Provide the (x, y) coordinate of the cell's center where the given text is located.  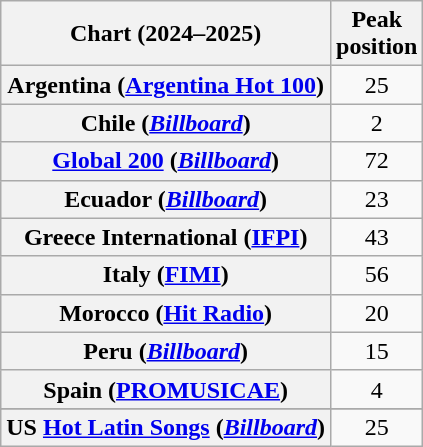
Peakposition (377, 34)
Ecuador (Billboard) (166, 199)
Chart (2024–2025) (166, 34)
Chile (Billboard) (166, 123)
Peru (Billboard) (166, 351)
56 (377, 275)
Argentina (Argentina Hot 100) (166, 85)
4 (377, 389)
72 (377, 161)
Morocco (Hit Radio) (166, 313)
43 (377, 237)
Greece International (IFPI) (166, 237)
Global 200 (Billboard) (166, 161)
20 (377, 313)
US Hot Latin Songs (Billboard) (166, 427)
15 (377, 351)
Italy (FIMI) (166, 275)
2 (377, 123)
Spain (PROMUSICAE) (166, 389)
23 (377, 199)
